Extract the (X, Y) coordinate from the center of the cell holding the provided text.  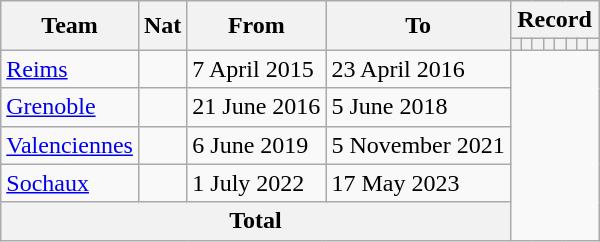
23 April 2016 (418, 69)
5 June 2018 (418, 107)
Total (256, 221)
Grenoble (70, 107)
Reims (70, 69)
21 June 2016 (256, 107)
To (418, 26)
Sochaux (70, 183)
Nat (162, 26)
6 June 2019 (256, 145)
5 November 2021 (418, 145)
1 July 2022 (256, 183)
Team (70, 26)
From (256, 26)
7 April 2015 (256, 69)
Valenciennes (70, 145)
17 May 2023 (418, 183)
Record (554, 20)
